Locate the cell with the specified text and output its (X, Y) center coordinate. 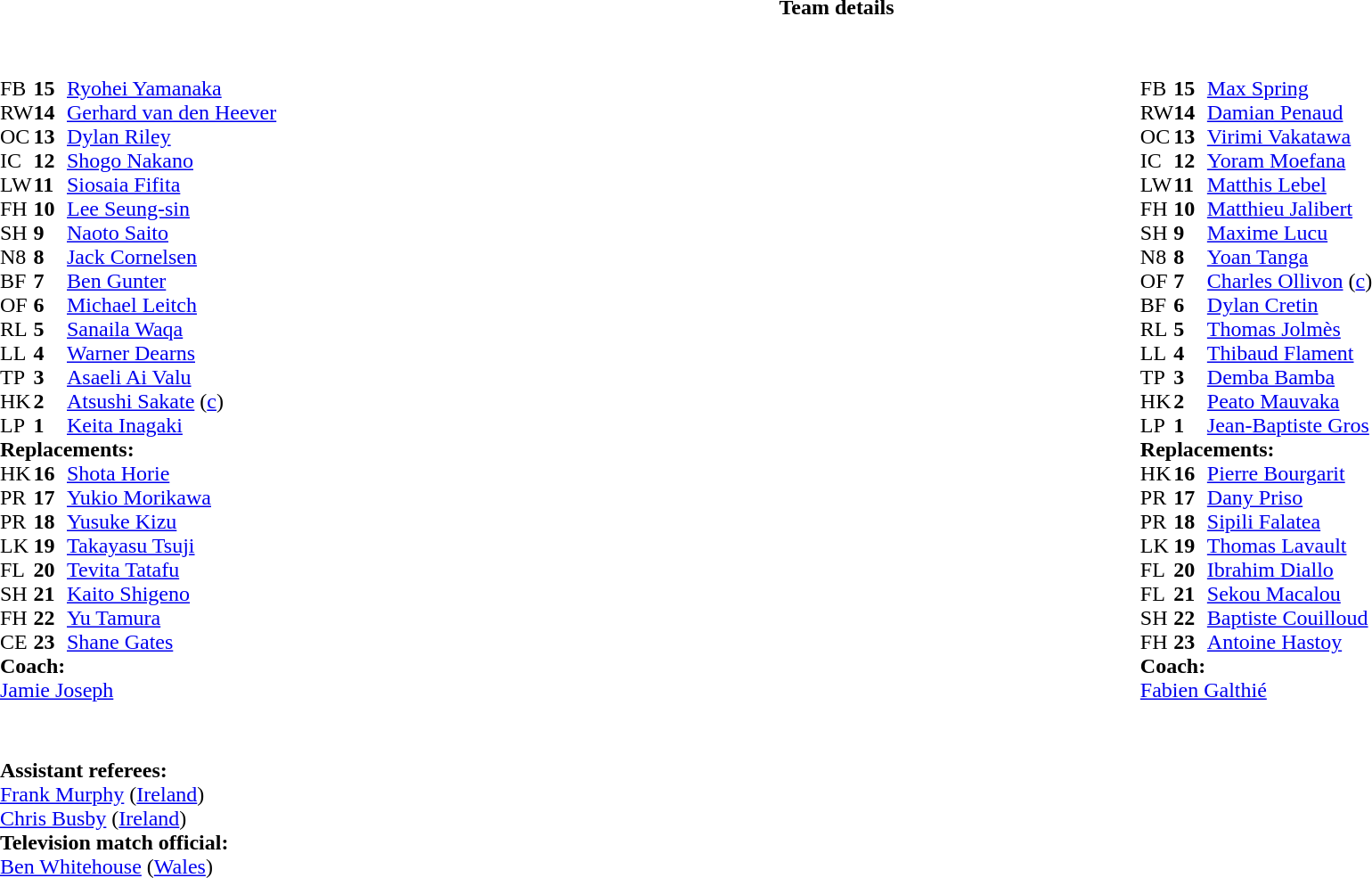
Yoan Tanga (1290, 257)
Shota Horie (171, 474)
Sekou Macalou (1290, 594)
Matthieu Jalibert (1290, 209)
Dylan Riley (171, 137)
Charles Ollivon (c) (1290, 282)
Jack Cornelsen (171, 257)
Michael Leitch (171, 305)
Warner Dearns (171, 353)
Thibaud Flament (1290, 353)
Peato Mauvaka (1290, 401)
Jean-Baptiste Gros (1290, 426)
Ben Gunter (171, 282)
Fabien Galthié (1256, 690)
Keita Inagaki (171, 426)
Gerhard van den Heever (171, 112)
Sipili Falatea (1290, 522)
Antoine Hastoy (1290, 642)
Shogo Nakano (171, 160)
Naoto Saito (171, 234)
Max Spring (1290, 89)
Thomas Jolmès (1290, 330)
Matthis Lebel (1290, 185)
Siosaia Fifita (171, 185)
Ryohei Yamanaka (171, 89)
Demba Bamba (1290, 378)
Pierre Bourgarit (1290, 474)
Dylan Cretin (1290, 305)
Atsushi Sakate (c) (171, 401)
Damian Penaud (1290, 112)
Sanaila Waqa (171, 330)
Jamie Joseph (138, 690)
Takayasu Tsuji (171, 546)
Kaito Shigeno (171, 594)
Yukio Morikawa (171, 497)
Ibrahim Diallo (1290, 570)
Asaeli Ai Valu (171, 378)
Shane Gates (171, 642)
Maxime Lucu (1290, 234)
Lee Seung-sin (171, 209)
Tevita Tatafu (171, 570)
Dany Priso (1290, 497)
Baptiste Couilloud (1290, 619)
Yusuke Kizu (171, 522)
CE (17, 642)
Yoram Moefana (1290, 160)
Thomas Lavault (1290, 546)
Virimi Vakatawa (1290, 137)
Yu Tamura (171, 619)
